Extract the (x, y) coordinate from the center of the cell holding the provided text.  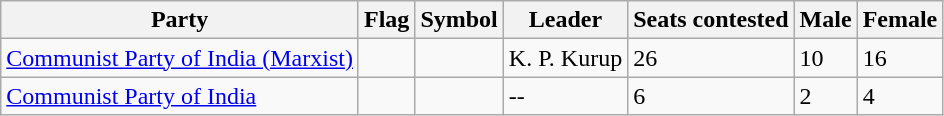
Seats contested (711, 20)
2 (826, 96)
Communist Party of India (180, 96)
Leader (565, 20)
4 (900, 96)
10 (826, 58)
Female (900, 20)
Flag (386, 20)
Party (180, 20)
Symbol (459, 20)
6 (711, 96)
26 (711, 58)
K. P. Kurup (565, 58)
Male (826, 20)
16 (900, 58)
Communist Party of India (Marxist) (180, 58)
-- (565, 96)
